Pinpoint the cell where the given text exists, returning its [x, y] midpoint coordinate. 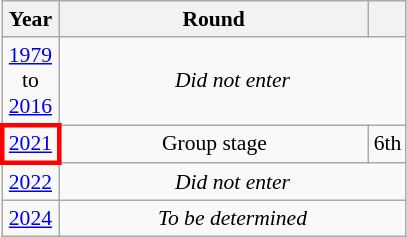
1979to2016 [30, 81]
2021 [30, 144]
2024 [30, 219]
To be determined [233, 219]
2022 [30, 182]
Year [30, 19]
Group stage [214, 144]
Round [214, 19]
6th [388, 144]
